Provide the [X, Y] coordinate of the cell's center where the given text is located.  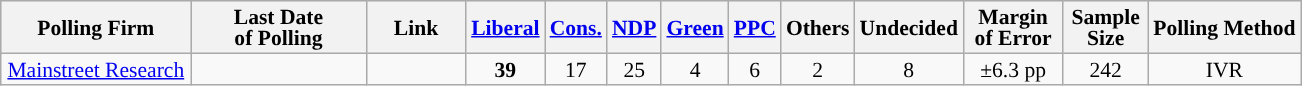
Polling Firm [96, 27]
SampleSize [1106, 27]
Liberal [505, 27]
±6.3 pp [1013, 68]
242 [1106, 68]
Marginof Error [1013, 27]
Undecided [909, 27]
25 [634, 68]
NDP [634, 27]
8 [909, 68]
17 [576, 68]
Cons. [576, 27]
IVR [1224, 68]
Others [818, 27]
PPC [755, 27]
4 [694, 68]
Green [694, 27]
2 [818, 68]
39 [505, 68]
Mainstreet Research [96, 68]
Link [416, 27]
Polling Method [1224, 27]
Last Dateof Polling [278, 27]
6 [755, 68]
